Locate the cell with the specified text and output its (x, y) center coordinate. 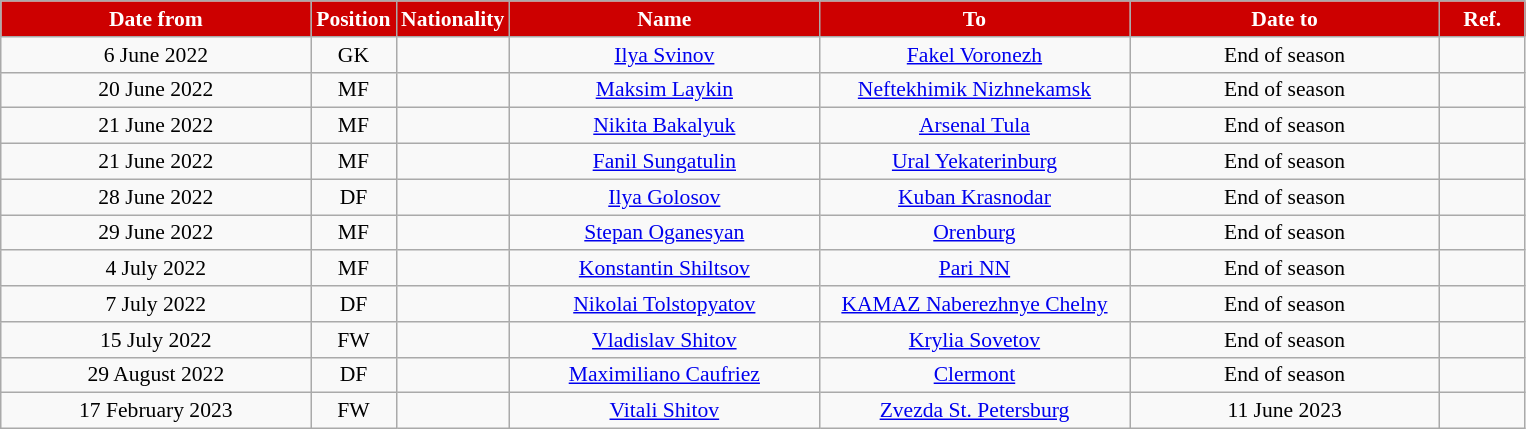
Zvezda St. Petersburg (974, 411)
Position (354, 19)
Kuban Krasnodar (974, 197)
15 July 2022 (156, 340)
Orenburg (974, 233)
Maksim Laykin (664, 90)
Nikolai Tolstopyatov (664, 304)
Ural Yekaterinburg (974, 162)
GK (354, 55)
Fanil Sungatulin (664, 162)
11 June 2023 (1285, 411)
Date from (156, 19)
Stepan Oganesyan (664, 233)
28 June 2022 (156, 197)
Vladislav Shitov (664, 340)
Name (664, 19)
Clermont (974, 375)
Krylia Sovetov (974, 340)
Nikita Bakalyuk (664, 126)
To (974, 19)
Neftekhimik Nizhnekamsk (974, 90)
6 June 2022 (156, 55)
Ilya Svinov (664, 55)
KAMAZ Naberezhnye Chelny (974, 304)
Maximiliano Caufriez (664, 375)
Fakel Voronezh (974, 55)
29 August 2022 (156, 375)
17 February 2023 (156, 411)
29 June 2022 (156, 233)
Nationality (452, 19)
Vitali Shitov (664, 411)
Konstantin Shiltsov (664, 269)
4 July 2022 (156, 269)
Pari NN (974, 269)
Ilya Golosov (664, 197)
20 June 2022 (156, 90)
Arsenal Tula (974, 126)
Ref. (1482, 19)
7 July 2022 (156, 304)
Date to (1285, 19)
